Extract the (X, Y) coordinate from the center of the cell holding the provided text.  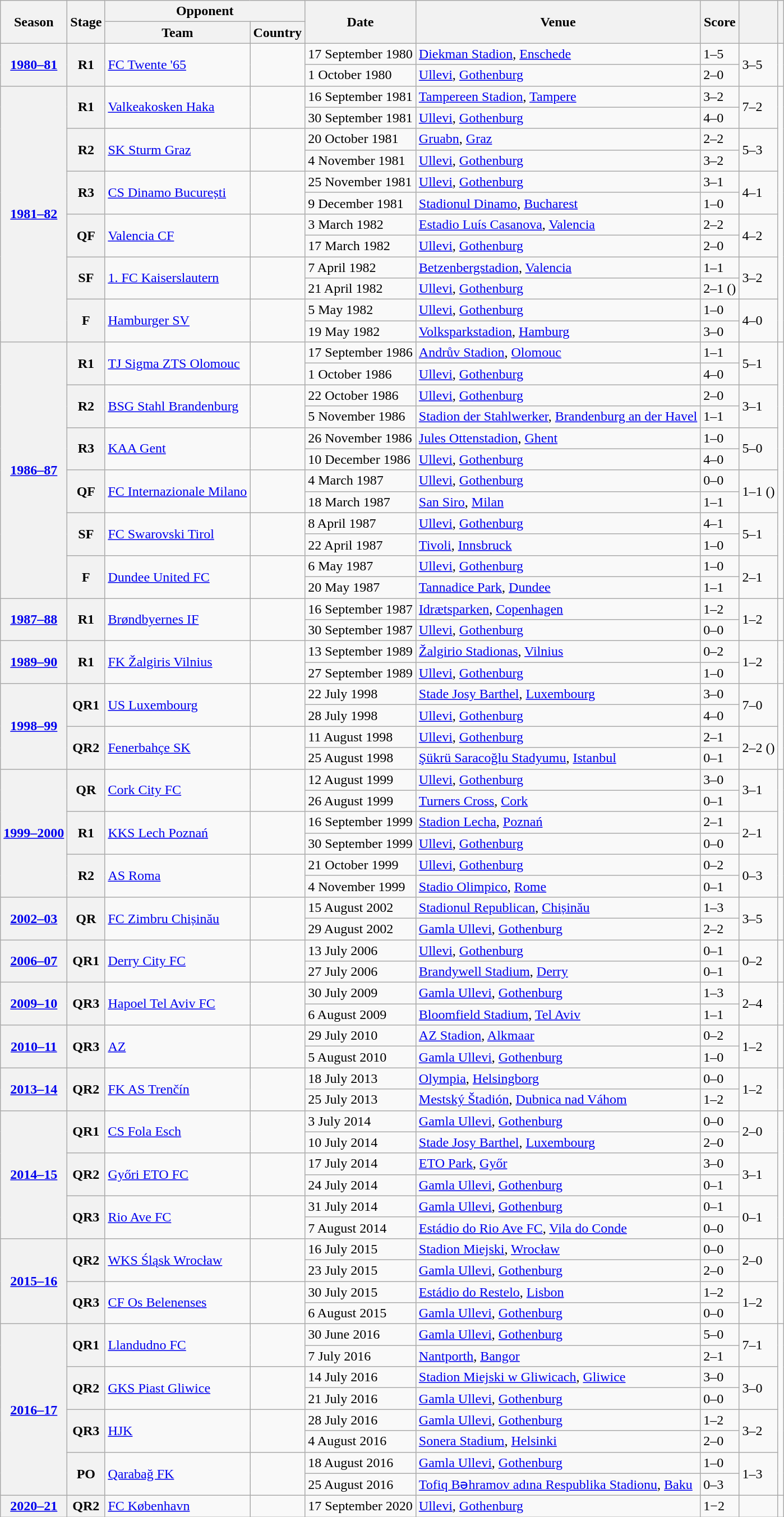
17 September 1980 (361, 54)
16 September 1999 (361, 822)
2009–10 (34, 1004)
US Luxembourg (177, 705)
16 September 1987 (361, 608)
Rio Ave FC (177, 1217)
2002–03 (34, 918)
5–3 (758, 150)
Stadion der Stahlwerker, Brandenburg an der Havel (558, 417)
2–2 () (758, 748)
2013–14 (34, 1089)
27 July 2006 (361, 972)
18 August 2016 (361, 1463)
13 September 1989 (361, 652)
Cork City FC (177, 790)
ETO Park, Győr (558, 1164)
1–5 (720, 54)
Estádio do Rio Ave FC, Vila do Conde (558, 1228)
15 August 2002 (361, 907)
30 September 1981 (361, 118)
16 September 1981 (361, 96)
20 October 1981 (361, 139)
2015–16 (34, 1281)
2014–15 (34, 1174)
21 October 1999 (361, 865)
1−2 (720, 1506)
28 July 2016 (361, 1420)
CS Dinamo București (177, 192)
PO (86, 1474)
30 September 1987 (361, 630)
Betzenbergstadion, Valencia (558, 268)
7–2 (758, 107)
Diekman Stadion, Enschede (558, 54)
Date (361, 22)
10 July 2014 (361, 1142)
13 July 2006 (361, 951)
20 May 1987 (361, 587)
Brandywell Stadium, Derry (558, 972)
4 August 2016 (361, 1441)
17 March 1982 (361, 246)
24 July 2014 (361, 1185)
KKS Lech Poznań (177, 833)
Bloomfield Stadium, Tel Aviv (558, 1015)
Hamburger SV (177, 321)
1–1 () (758, 491)
14 July 2016 (361, 1377)
30 September 1999 (361, 843)
KAA Gent (177, 449)
4 March 1987 (361, 481)
7–0 (758, 705)
Stadion Miejski, Wrocław (558, 1249)
17 September 1986 (361, 353)
6 August 2009 (361, 1015)
23 July 2015 (361, 1270)
28 July 1998 (361, 716)
22 July 1998 (361, 694)
Şükrü Saracoğlu Stadyumu, Istanbul (558, 758)
Derry City FC (177, 961)
Venue (558, 22)
Valencia CF (177, 235)
Stadionul Republican, Chișinău (558, 907)
Tofiq Bəhramov adına Respublika Stadionu, Baku (558, 1484)
2020–21 (34, 1506)
BSG Stahl Brandenburg (177, 406)
Mestský Štadión, Dubnica nad Váhom (558, 1100)
Žalgirio Stadionas, Vilnius (558, 652)
1980–81 (34, 64)
1986–87 (34, 470)
18 March 1987 (361, 502)
11 August 1998 (361, 737)
7 July 2016 (361, 1356)
9 December 1981 (361, 203)
22 April 1987 (361, 545)
5 November 1986 (361, 417)
Volksparkstadion, Hamburg (558, 331)
30 June 2016 (361, 1335)
SK Sturm Graz (177, 150)
25 November 1981 (361, 182)
AZ (177, 1046)
Idrætsparken, Copenhagen (558, 608)
5 May 1982 (361, 310)
1987–88 (34, 619)
31 July 2014 (361, 1206)
4 November 1999 (361, 886)
HJK (177, 1431)
1989–90 (34, 662)
FC København (177, 1506)
2006–07 (34, 961)
Opponent (205, 11)
Stage (86, 22)
26 August 1999 (361, 801)
30 July 2009 (361, 993)
2–4 (758, 1004)
25 July 2013 (361, 1100)
San Siro, Milan (558, 502)
Stadio Olimpico, Rome (558, 886)
7 August 2014 (361, 1228)
10 December 1986 (361, 459)
Nantporth, Bangor (558, 1356)
1 October 1986 (361, 374)
Tivoli, Innsbruck (558, 545)
Andrův Stadion, Olomouc (558, 353)
Stadion Miejski w Gliwicach, Gliwice (558, 1377)
25 August 1998 (361, 758)
1. FC Kaiserslautern (177, 278)
Score (720, 22)
FC Internazionale Milano (177, 491)
8 April 1987 (361, 523)
7–1 (758, 1345)
12 August 1999 (361, 780)
WKS Śląsk Wrocław (177, 1260)
AZ Stadion, Alkmaar (558, 1036)
Hapoel Tel Aviv FC (177, 1004)
1998–99 (34, 726)
Estadio Luís Casanova, Valencia (558, 224)
4–2 (758, 235)
Valkeakosken Haka (177, 107)
Gruabn, Graz (558, 139)
2016–17 (34, 1410)
Llandudno FC (177, 1345)
26 November 1986 (361, 438)
21 April 1982 (361, 289)
3 March 1982 (361, 224)
29 August 2002 (361, 929)
CF Os Belenenses (177, 1302)
TJ Sigma ZTS Olomouc (177, 363)
GKS Piast Gliwice (177, 1388)
Sonera Stadium, Helsinki (558, 1441)
Tannadice Park, Dundee (558, 587)
1981–82 (34, 214)
Olympia, Helsingborg (558, 1078)
Estádio do Restelo, Lisbon (558, 1292)
CS Fola Esch (177, 1132)
Qarabağ FK (177, 1474)
4 November 1981 (361, 160)
21 July 2016 (361, 1399)
17 September 2020 (361, 1506)
22 October 1986 (361, 395)
30 July 2015 (361, 1292)
Turners Cross, Cork (558, 801)
19 May 1982 (361, 331)
1999–2000 (34, 833)
16 July 2015 (361, 1249)
6 May 1987 (361, 566)
25 August 2016 (361, 1484)
6 August 2015 (361, 1313)
Season (34, 22)
27 September 1989 (361, 673)
2–1 () (720, 289)
FC Zimbru Chișinău (177, 918)
5 August 2010 (361, 1057)
AS Roma (177, 875)
7 April 1982 (361, 268)
Country (278, 33)
18 July 2013 (361, 1078)
Stadionul Dinamo, Bucharest (558, 203)
29 July 2010 (361, 1036)
17 July 2014 (361, 1164)
Brøndbyernes IF (177, 619)
Dundee United FC (177, 577)
1 October 1980 (361, 75)
FK Žalgiris Vilnius (177, 662)
2010–11 (34, 1046)
FK AS Trenčín (177, 1089)
3 July 2014 (361, 1121)
Tampereen Stadion, Tampere (558, 96)
Jules Ottenstadion, Ghent (558, 438)
FC Swarovski Tirol (177, 534)
Team (177, 33)
FC Twente '65 (177, 64)
Fenerbahçe SK (177, 748)
Győri ETO FC (177, 1174)
Stadion Lecha, Poznań (558, 822)
